Search for the cell housing the specified text and yield its [X, Y] center coordinate. 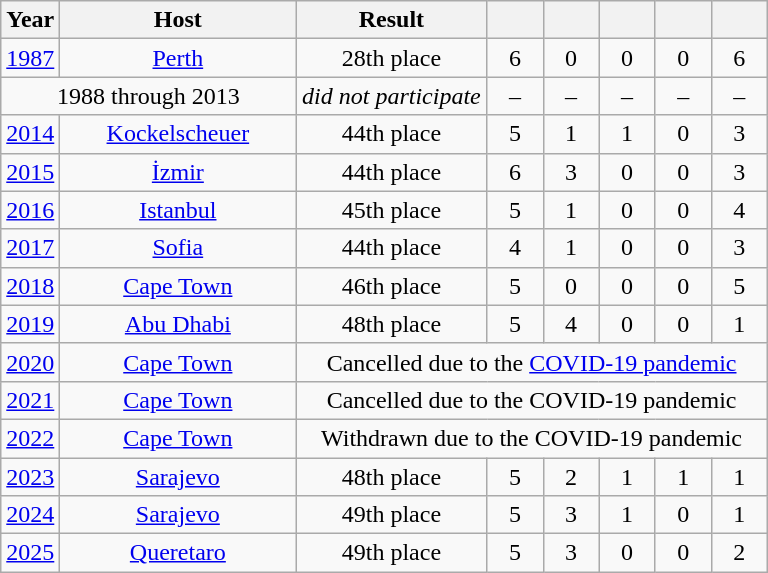
Year [30, 20]
2018 [30, 286]
2014 [30, 134]
Sofia [178, 248]
Perth [178, 58]
did not participate [392, 96]
Queretaro [178, 553]
45th place [392, 210]
2015 [30, 172]
İzmir [178, 172]
Istanbul [178, 210]
Kockelscheuer [178, 134]
1988 through 2013 [148, 96]
2025 [30, 553]
2016 [30, 210]
2022 [30, 438]
Result [392, 20]
2021 [30, 400]
2024 [30, 515]
46th place [392, 286]
Withdrawn due to the COVID-19 pandemic [532, 438]
2023 [30, 477]
1987 [30, 58]
Host [178, 20]
28th place [392, 58]
2019 [30, 324]
2017 [30, 248]
Abu Dhabi [178, 324]
2020 [30, 362]
